Detect which cell encompasses the target text, then output its [x, y] center coordinate. 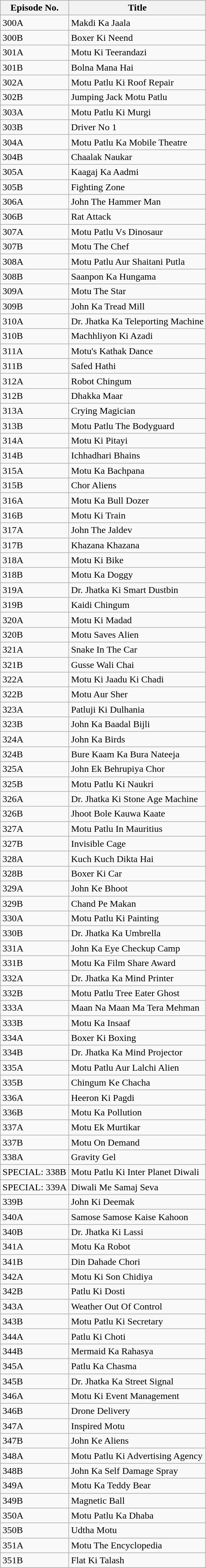
312B [35, 396]
Kaagaj Ka Aadmi [137, 172]
Motu Saves Alien [137, 635]
Patlu Ka Chasma [137, 1366]
334A [35, 1038]
Motu Ka Pollution [137, 1112]
Magnetic Ball [137, 1501]
312A [35, 381]
341B [35, 1262]
306A [35, 202]
351A [35, 1545]
Ichhadhari Bhains [137, 456]
Dr. Jhatka Ka Street Signal [137, 1381]
304A [35, 142]
Motu Ka Doggy [137, 575]
John Ka Tread Mill [137, 306]
331A [35, 948]
339B [35, 1202]
303A [35, 112]
Motu Patlu Ki Murgi [137, 112]
345B [35, 1381]
313A [35, 411]
335B [35, 1082]
Udtha Motu [137, 1530]
340A [35, 1217]
Crying Magician [137, 411]
Snake In The Car [137, 649]
345A [35, 1366]
John The Jaldev [137, 530]
348B [35, 1471]
322A [35, 680]
Motu Ki Madad [137, 620]
316A [35, 500]
318A [35, 560]
334B [35, 1053]
Motu Patlu Aur Lalchi Alien [137, 1068]
346B [35, 1411]
324A [35, 739]
Motu The Chef [137, 247]
Bure Kaam Ka Bura Nateeja [137, 754]
Jumping Jack Motu Patlu [137, 97]
Motu Patlu Ka Dhaba [137, 1515]
Bolna Mana Hai [137, 67]
Motu Ka Teddy Bear [137, 1486]
343B [35, 1321]
301B [35, 67]
Jhoot Bole Kauwa Kaate [137, 814]
Motu Patlu Ka Mobile Theatre [137, 142]
303B [35, 127]
321B [35, 665]
Dr. Jhatka Ka Mind Projector [137, 1053]
318B [35, 575]
Dr. Jhatka Ki Smart Dustbin [137, 590]
Driver No 1 [137, 127]
Boxer Ki Boxing [137, 1038]
333A [35, 1008]
327B [35, 844]
323B [35, 724]
Kuch Kuch Dikta Hai [137, 859]
John Ka Self Damage Spray [137, 1471]
Episode No. [35, 8]
325A [35, 769]
Machhliyon Ki Azadi [137, 336]
332B [35, 993]
319A [35, 590]
302A [35, 82]
John Ek Behrupiya Chor [137, 769]
306B [35, 217]
308A [35, 262]
321A [35, 649]
Motu Ki Bike [137, 560]
Motu Patlu In Mauritius [137, 829]
Weather Out Of Control [137, 1306]
Motu Ka Insaaf [137, 1023]
330A [35, 919]
Dhakka Maar [137, 396]
John Ka Baadal Bijli [137, 724]
311A [35, 351]
John Ka Eye Checkup Camp [137, 948]
313B [35, 426]
Drone Delivery [137, 1411]
329A [35, 888]
Motu Patlu Tree Eater Ghost [137, 993]
340B [35, 1232]
Dr. Jhatka Ki Lassi [137, 1232]
330B [35, 933]
Dr. Jhatka Ka Mind Printer [137, 978]
307A [35, 232]
Title [137, 8]
346A [35, 1396]
Safed Hathi [137, 366]
343A [35, 1306]
Motu Ka Robot [137, 1247]
347A [35, 1426]
Rat Attack [137, 217]
317A [35, 530]
Inspired Motu [137, 1426]
322B [35, 695]
Din Dahade Chori [137, 1262]
Heeron Ki Pagdi [137, 1097]
Saanpon Ka Hungama [137, 276]
Chingum Ke Chacha [137, 1082]
317B [35, 545]
Chaalak Naukar [137, 157]
Diwali Me Samaj Seva [137, 1187]
John Ke Aliens [137, 1441]
314A [35, 441]
Gusse Wali Chai [137, 665]
311B [35, 366]
328A [35, 859]
Motu Ki Train [137, 515]
Motu The Star [137, 291]
348A [35, 1456]
Motu Patlu Ki Roof Repair [137, 82]
Motu Patlu Ki Painting [137, 919]
Motu Patlu The Bodyguard [137, 426]
342A [35, 1277]
Boxer Ki Neend [137, 38]
Kaidi Chingum [137, 605]
309B [35, 306]
320A [35, 620]
349A [35, 1486]
Mermaid Ka Rahasya [137, 1351]
349B [35, 1501]
315B [35, 486]
350B [35, 1530]
Fighting Zone [137, 187]
319B [35, 605]
300A [35, 23]
Motu Ka Bachpana [137, 471]
Makdi Ka Jaala [137, 23]
326A [35, 799]
Motu Ki Event Management [137, 1396]
John Ka Birds [137, 739]
Motu Ka Film Share Award [137, 963]
315A [35, 471]
Flat Ki Talash [137, 1560]
300B [35, 38]
337B [35, 1142]
Samose Samose Kaise Kahoon [137, 1217]
326B [35, 814]
331B [35, 963]
310B [35, 336]
Motu Patlu Aur Shaitani Putla [137, 262]
SPECIAL: 338B [35, 1172]
336A [35, 1097]
327A [35, 829]
Motu Ek Murtikar [137, 1127]
Dr. Jhatka Ki Stone Age Machine [137, 799]
337A [35, 1127]
Patlu Ki Dosti [137, 1292]
John Ke Bhoot [137, 888]
344A [35, 1336]
Dr. Jhatka Ka Teleporting Machine [137, 321]
332A [35, 978]
302B [35, 97]
328B [35, 873]
335A [35, 1068]
Chor Aliens [137, 486]
342B [35, 1292]
310A [35, 321]
344B [35, 1351]
305B [35, 187]
347B [35, 1441]
324B [35, 754]
320B [35, 635]
Motu Ki Jaadu Ki Chadi [137, 680]
Robot Chingum [137, 381]
Chand Pe Makan [137, 903]
338A [35, 1157]
Motu Ki Teerandazi [137, 53]
Dr. Jhatka Ka Umbrella [137, 933]
SPECIAL: 339A [35, 1187]
Motu Patlu Vs Dinosaur [137, 232]
Motu Aur Sher [137, 695]
307B [35, 247]
325B [35, 784]
Patluji Ki Dulhania [137, 709]
314B [35, 456]
Boxer Ki Car [137, 873]
336B [35, 1112]
John The Hammer Man [137, 202]
Motu Ki Pitayi [137, 441]
350A [35, 1515]
Motu Ka Bull Dozer [137, 500]
Motu Patlu Ki Naukri [137, 784]
Motu Patlu Ki Advertising Agency [137, 1456]
341A [35, 1247]
316B [35, 515]
Patlu Ki Choti [137, 1336]
Motu Ki Son Chidiya [137, 1277]
308B [35, 276]
Motu Patlu Ki Inter Planet Diwali [137, 1172]
John Ki Deemak [137, 1202]
323A [35, 709]
Gravity Gel [137, 1157]
Invisible Cage [137, 844]
333B [35, 1023]
Motu Patlu Ki Secretary [137, 1321]
309A [35, 291]
351B [35, 1560]
Motu's Kathak Dance [137, 351]
Khazana Khazana [137, 545]
Maan Na Maan Ma Tera Mehman [137, 1008]
329B [35, 903]
301A [35, 53]
304B [35, 157]
305A [35, 172]
Motu On Demand [137, 1142]
Motu The Encyclopedia [137, 1545]
